Extract the [X, Y] coordinate from the center of the cell holding the provided text.  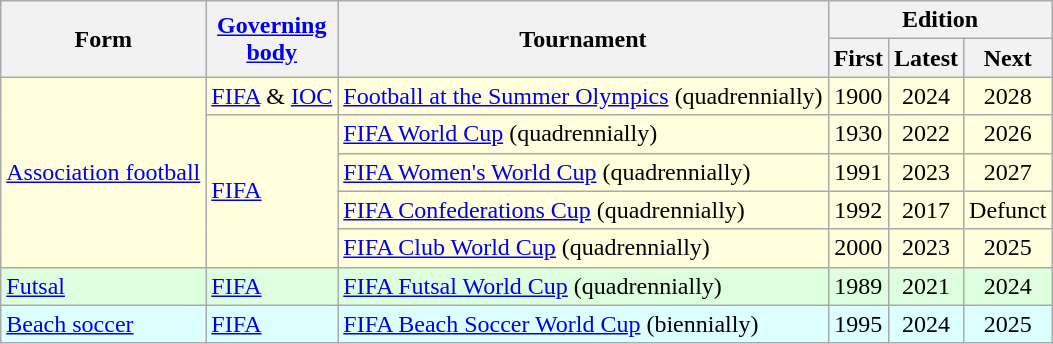
FIFA Confederations Cup (quadrennially) [583, 210]
1995 [858, 324]
Beach soccer [104, 324]
2021 [926, 286]
1991 [858, 172]
Form [104, 39]
Latest [926, 58]
FIFA Futsal World Cup (quadrennially) [583, 286]
2028 [1008, 96]
First [858, 58]
Next [1008, 58]
2027 [1008, 172]
2022 [926, 134]
1989 [858, 286]
FIFA Club World Cup (quadrennially) [583, 248]
Defunct [1008, 210]
Association football [104, 172]
2026 [1008, 134]
FIFA Women's World Cup (quadrennially) [583, 172]
Edition [940, 20]
1992 [858, 210]
Futsal [104, 286]
Football at the Summer Olympics (quadrennially) [583, 96]
1900 [858, 96]
FIFA Beach Soccer World Cup (biennially) [583, 324]
2017 [926, 210]
FIFA World Cup (quadrennially) [583, 134]
Governingbody [272, 39]
Tournament [583, 39]
FIFA & IOC [272, 96]
2000 [858, 248]
1930 [858, 134]
